Scan for the cell matching the given text and deliver its [x, y] coordinate at center. 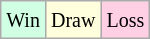
Win [24, 20]
Loss [126, 20]
Draw [72, 20]
